Return (x, y) of the center of cell containing provided text 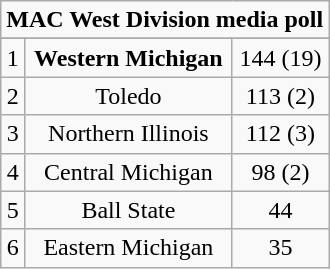
44 (280, 210)
Ball State (128, 210)
4 (13, 172)
35 (280, 248)
Toledo (128, 96)
3 (13, 134)
112 (3) (280, 134)
1 (13, 58)
144 (19) (280, 58)
Central Michigan (128, 172)
5 (13, 210)
6 (13, 248)
2 (13, 96)
113 (2) (280, 96)
Western Michigan (128, 58)
MAC West Division media poll (165, 20)
Eastern Michigan (128, 248)
98 (2) (280, 172)
Northern Illinois (128, 134)
